Capture the cell that displays the provided text and extract its (X, Y) central coordinate. 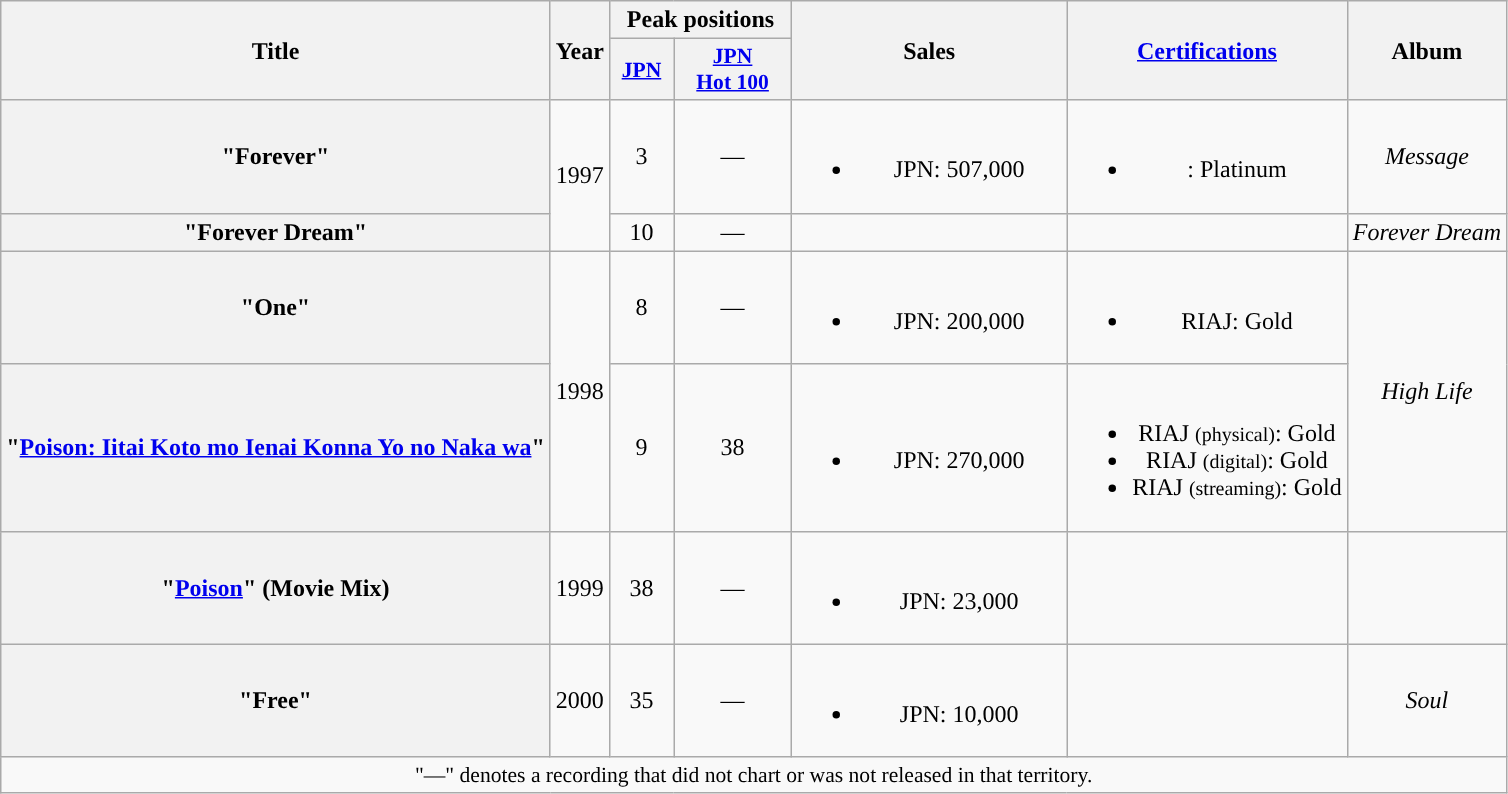
Message (1426, 156)
JPN: 200,000 (930, 308)
"Poison" (Movie Mix) (276, 588)
1999 (580, 588)
1997 (580, 176)
Forever Dream (1426, 232)
"One" (276, 308)
High Life (1426, 391)
8 (641, 308)
2000 (580, 700)
"Free" (276, 700)
RIAJ: Gold (1208, 308)
Album (1426, 50)
: Platinum (1208, 156)
Peak positions (700, 20)
Title (276, 50)
JPN: 23,000 (930, 588)
35 (641, 700)
3 (641, 156)
"Poison: Iitai Koto mo Ienai Konna Yo no Naka wa" (276, 448)
JPN: 507,000 (930, 156)
1998 (580, 391)
JPNHot 100 (733, 70)
Certifications (1208, 50)
JPN: 270,000 (930, 448)
RIAJ (physical): GoldRIAJ (digital): GoldRIAJ (streaming): Gold (1208, 448)
JPN: 10,000 (930, 700)
"—" denotes a recording that did not chart or was not released in that territory. (754, 775)
JPN (641, 70)
"Forever" (276, 156)
Year (580, 50)
Soul (1426, 700)
10 (641, 232)
"Forever Dream" (276, 232)
Sales (930, 50)
9 (641, 448)
